Pinpoint the cell where the given text exists, returning its [X, Y] midpoint coordinate. 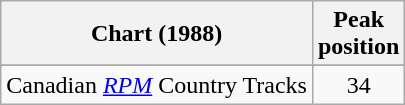
Chart (1988) [157, 34]
Canadian RPM Country Tracks [157, 85]
34 [358, 85]
Peakposition [358, 34]
